Extract the [X, Y] coordinate from the center of the cell holding the provided text.  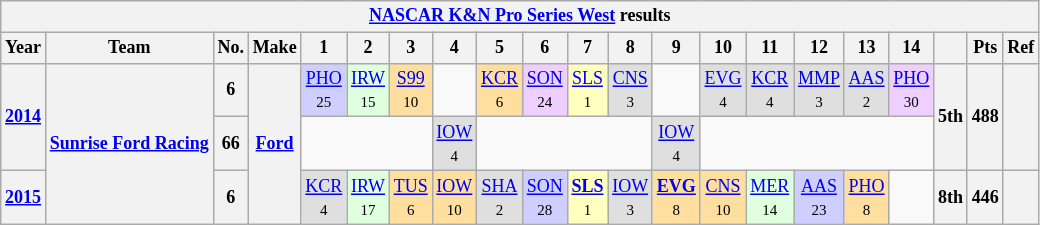
Sunrise Ford Racing [129, 144]
Ref [1021, 48]
SHA2 [500, 197]
IOW3 [630, 197]
9 [676, 48]
12 [820, 48]
IRW17 [368, 197]
488 [985, 116]
NASCAR K&N Pro Series West results [520, 16]
14 [912, 48]
SON24 [544, 90]
CNS10 [723, 197]
EVG4 [723, 90]
11 [770, 48]
2015 [24, 197]
Year [24, 48]
EVG8 [676, 197]
CNS3 [630, 90]
Team [129, 48]
IOW10 [454, 197]
MMP3 [820, 90]
IRW15 [368, 90]
Make [274, 48]
Ford [274, 144]
8th [951, 197]
1 [324, 48]
4 [454, 48]
S9910 [410, 90]
66 [230, 144]
10 [723, 48]
PHO25 [324, 90]
PHO30 [912, 90]
AAS23 [820, 197]
2 [368, 48]
KCR6 [500, 90]
MER14 [770, 197]
PHO8 [866, 197]
5 [500, 48]
SON28 [544, 197]
13 [866, 48]
2014 [24, 116]
No. [230, 48]
446 [985, 197]
3 [410, 48]
TUS6 [410, 197]
8 [630, 48]
Pts [985, 48]
7 [588, 48]
5th [951, 116]
AAS2 [866, 90]
